Extract the [x, y] coordinate from the center of the cell holding the provided text.  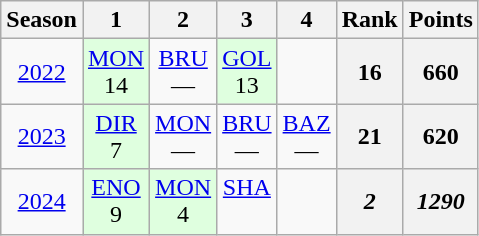
2023 [42, 136]
1290 [440, 202]
21 [370, 136]
MON— [184, 136]
MON14 [116, 72]
4 [306, 20]
2024 [42, 202]
GOL13 [247, 72]
1 [116, 20]
ENO9 [116, 202]
MON4 [184, 202]
3 [247, 20]
Rank [370, 20]
16 [370, 72]
DIR7 [116, 136]
SHA [247, 202]
2022 [42, 72]
Points [440, 20]
660 [440, 72]
BAZ— [306, 136]
620 [440, 136]
Season [42, 20]
